Locate the cell with the specified text and output its (X, Y) center coordinate. 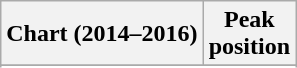
Peakposition (249, 34)
Chart (2014–2016) (102, 34)
